Output the [x, y] coordinate of the center of the cell containing the given text.  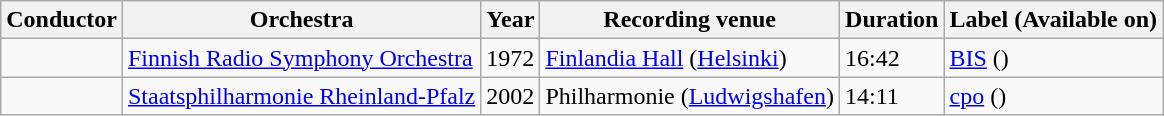
Orchestra [301, 20]
BIS () [1054, 58]
Staatsphilharmonie Rheinland-Pfalz [301, 96]
14:11 [892, 96]
cpo () [1054, 96]
Year [510, 20]
1972 [510, 58]
Label (Available on) [1054, 20]
Finlandia Hall (Helsinki) [690, 58]
Recording venue [690, 20]
16:42 [892, 58]
Conductor [62, 20]
2002 [510, 96]
Duration [892, 20]
Finnish Radio Symphony Orchestra [301, 58]
Philharmonie (Ludwigshafen) [690, 96]
